Search for the cell housing the specified text and yield its (X, Y) center coordinate. 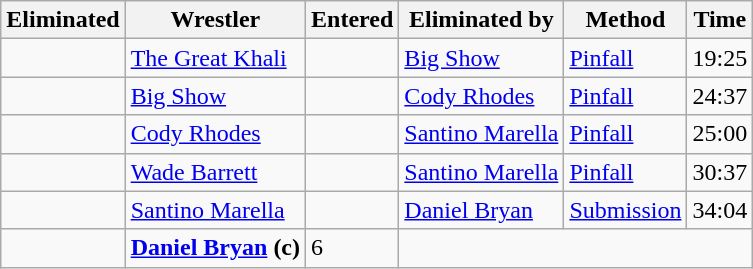
24:37 (720, 96)
Eliminated by (482, 20)
Wrestler (215, 20)
Time (720, 20)
6 (352, 248)
Daniel Bryan (c) (215, 248)
25:00 (720, 134)
19:25 (720, 58)
34:04 (720, 210)
Wade Barrett (215, 172)
Submission (626, 210)
Entered (352, 20)
Eliminated (63, 20)
Daniel Bryan (482, 210)
The Great Khali (215, 58)
30:37 (720, 172)
Method (626, 20)
